Extract the [X, Y] coordinate from the center of the cell holding the provided text.  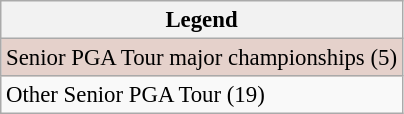
Other Senior PGA Tour (19) [202, 95]
Legend [202, 20]
Senior PGA Tour major championships (5) [202, 58]
